Find where the given text appears and provide that cell's center as [x, y] coordinate. 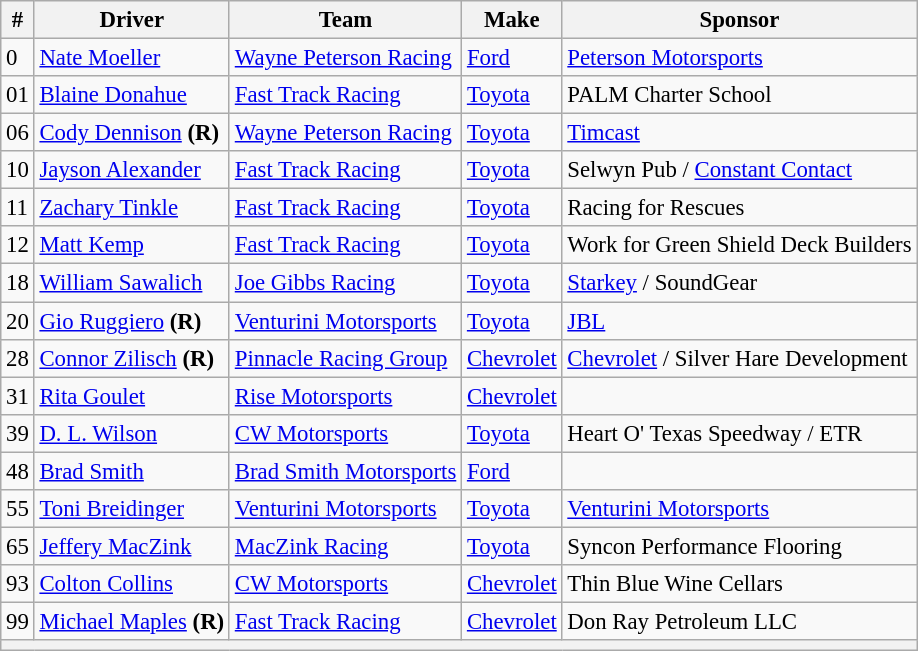
11 [18, 208]
Don Ray Petroleum LLC [740, 621]
Timcast [740, 133]
12 [18, 245]
Work for Green Shield Deck Builders [740, 245]
Thin Blue Wine Cellars [740, 584]
Joe Gibbs Racing [345, 283]
Blaine Donahue [132, 95]
99 [18, 621]
Connor Zilisch (R) [132, 358]
Starkey / SoundGear [740, 283]
Jayson Alexander [132, 170]
28 [18, 358]
39 [18, 433]
Jeffery MacZink [132, 546]
Sponsor [740, 20]
Rise Motorsports [345, 396]
Syncon Performance Flooring [740, 546]
Chevrolet / Silver Hare Development [740, 358]
Peterson Motorsports [740, 58]
65 [18, 546]
Cody Dennison (R) [132, 133]
Toni Breidinger [132, 509]
Matt Kemp [132, 245]
48 [18, 471]
Brad Smith [132, 471]
William Sawalich [132, 283]
10 [18, 170]
55 [18, 509]
Driver [132, 20]
Rita Goulet [132, 396]
31 [18, 396]
Brad Smith Motorsports [345, 471]
D. L. Wilson [132, 433]
Nate Moeller [132, 58]
Zachary Tinkle [132, 208]
Racing for Rescues [740, 208]
Selwyn Pub / Constant Contact [740, 170]
0 [18, 58]
Make [512, 20]
Pinnacle Racing Group [345, 358]
JBL [740, 321]
Michael Maples (R) [132, 621]
06 [18, 133]
18 [18, 283]
Colton Collins [132, 584]
01 [18, 95]
Gio Ruggiero (R) [132, 321]
PALM Charter School [740, 95]
20 [18, 321]
MacZink Racing [345, 546]
Team [345, 20]
# [18, 20]
93 [18, 584]
Heart O' Texas Speedway / ETR [740, 433]
